Pinpoint the cell where the given text exists, returning its [X, Y] midpoint coordinate. 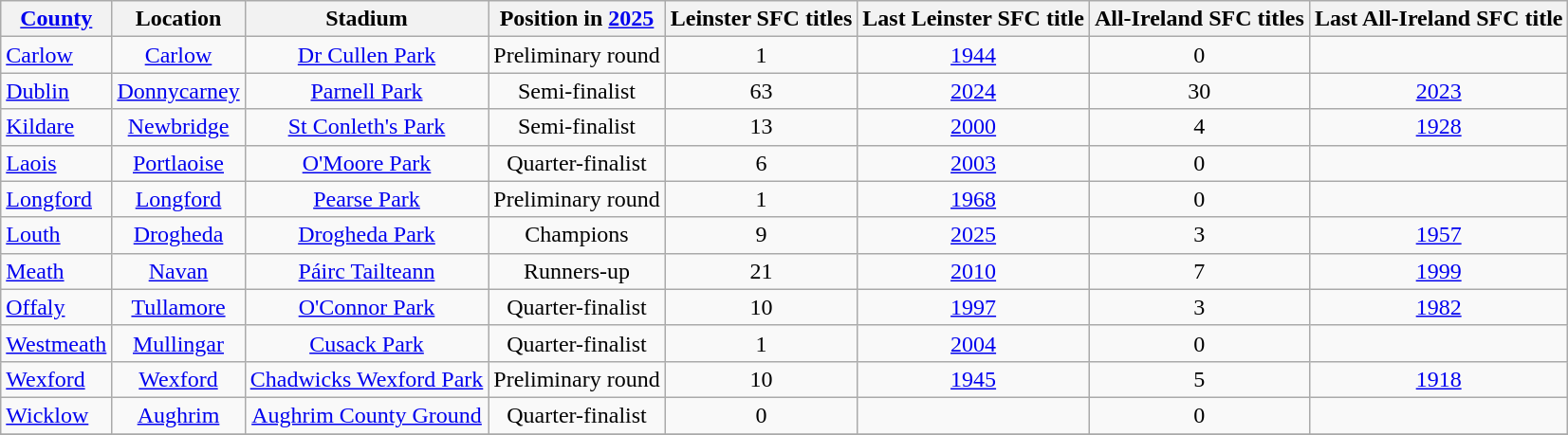
Kildare [57, 127]
Parnell Park [366, 91]
Pearse Park [366, 199]
9 [761, 235]
5 [1199, 379]
Navan [178, 271]
2024 [973, 91]
1928 [1438, 127]
Last Leinster SFC title [973, 19]
21 [761, 271]
13 [761, 127]
2003 [973, 163]
63 [761, 91]
1997 [973, 307]
Páirc Tailteann [366, 271]
Offaly [57, 307]
Drogheda [178, 235]
2004 [973, 343]
Donnycarney [178, 91]
30 [1199, 91]
All-Ireland SFC titles [1199, 19]
1945 [973, 379]
Runners-up [577, 271]
Cusack Park [366, 343]
2023 [1438, 91]
Leinster SFC titles [761, 19]
2025 [973, 235]
2000 [973, 127]
2010 [973, 271]
Dr Cullen Park [366, 55]
1982 [1438, 307]
4 [1199, 127]
St Conleth's Park [366, 127]
Westmeath [57, 343]
O'Connor Park [366, 307]
Last All-Ireland SFC title [1438, 19]
Chadwicks Wexford Park [366, 379]
Champions [577, 235]
Laois [57, 163]
Position in 2025 [577, 19]
6 [761, 163]
1918 [1438, 379]
O'Moore Park [366, 163]
Louth [57, 235]
Stadium [366, 19]
Drogheda Park [366, 235]
Newbridge [178, 127]
Portlaoise [178, 163]
1999 [1438, 271]
Aughrim [178, 415]
Wicklow [57, 415]
Aughrim County Ground [366, 415]
Tullamore [178, 307]
County [57, 19]
7 [1199, 271]
Meath [57, 271]
Location [178, 19]
Dublin [57, 91]
1944 [973, 55]
1957 [1438, 235]
1968 [973, 199]
Mullingar [178, 343]
